For the text-containing cell, return its midpoint in (x, y) coordinate format. 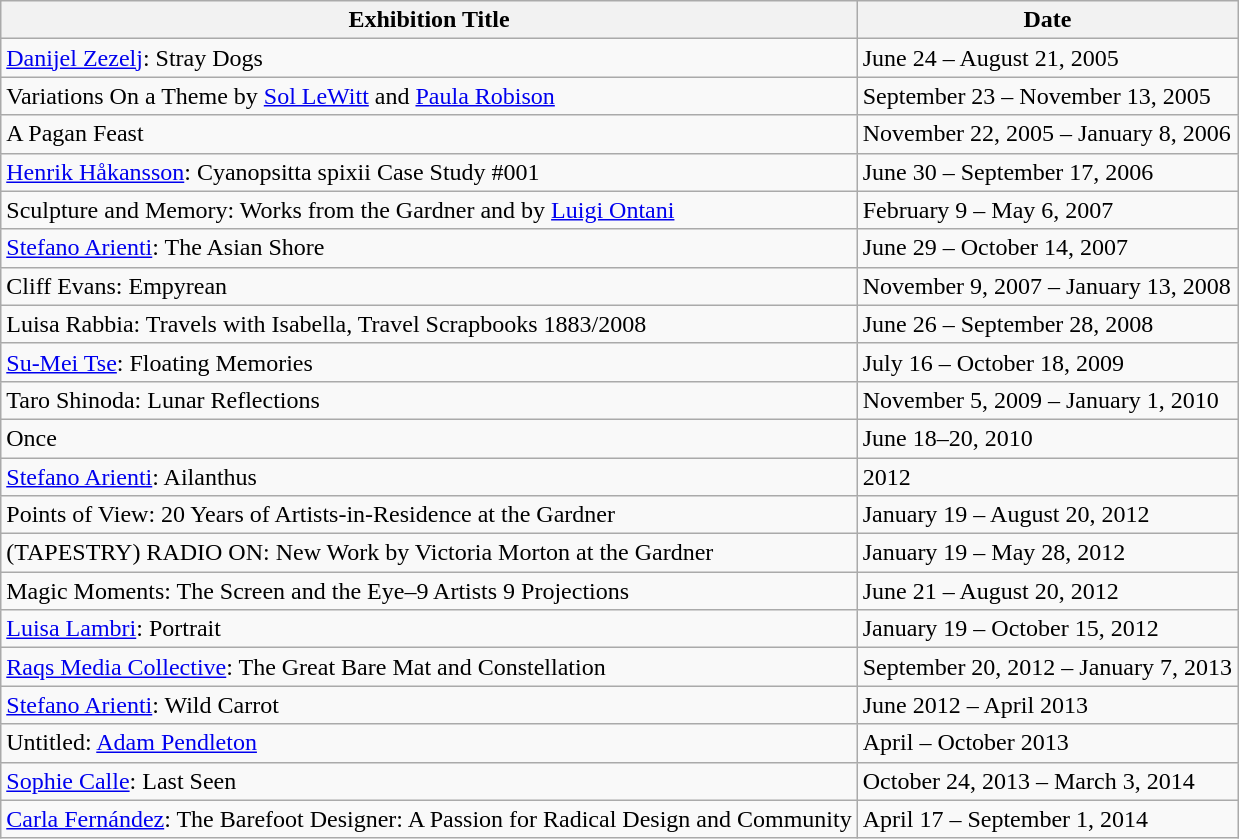
Sophie Calle: Last Seen (429, 781)
Su-Mei Tse: Floating Memories (429, 362)
June 21 – August 20, 2012 (1047, 591)
April 17 – September 1, 2014 (1047, 819)
Raqs Media Collective: The Great Bare Mat and Constellation (429, 667)
June 2012 – April 2013 (1047, 705)
A Pagan Feast (429, 134)
Cliff Evans: Empyrean (429, 286)
January 19 – August 20, 2012 (1047, 515)
Variations On a Theme by Sol LeWitt and Paula Robison (429, 96)
Danijel Zezelj: Stray Dogs (429, 58)
Sculpture and Memory: Works from the Gardner and by Luigi Ontani (429, 210)
October 24, 2013 – March 3, 2014 (1047, 781)
January 19 – October 15, 2012 (1047, 629)
Luisa Lambri: Portrait (429, 629)
February 9 – May 6, 2007 (1047, 210)
2012 (1047, 477)
(TAPESTRY) RADIO ON: New Work by Victoria Morton at the Gardner (429, 553)
September 20, 2012 – January 7, 2013 (1047, 667)
January 19 – May 28, 2012 (1047, 553)
Exhibition Title (429, 20)
July 16 – October 18, 2009 (1047, 362)
April – October 2013 (1047, 743)
November 9, 2007 – January 13, 2008 (1047, 286)
Carla Fernández: The Barefoot Designer: A Passion for Radical Design and Community (429, 819)
Untitled: Adam Pendleton (429, 743)
Stefano Arienti: Ailanthus (429, 477)
June 26 – September 28, 2008 (1047, 324)
Once (429, 438)
November 5, 2009 – January 1, 2010 (1047, 400)
Stefano Arienti: Wild Carrot (429, 705)
Magic Moments: The Screen and the Eye–9 Artists 9 Projections (429, 591)
June 29 – October 14, 2007 (1047, 248)
June 24 – August 21, 2005 (1047, 58)
June 18–20, 2010 (1047, 438)
September 23 – November 13, 2005 (1047, 96)
Points of View: 20 Years of Artists-in-Residence at the Gardner (429, 515)
Stefano Arienti: The Asian Shore (429, 248)
Date (1047, 20)
June 30 – September 17, 2006 (1047, 172)
November 22, 2005 – January 8, 2006 (1047, 134)
Henrik Håkansson: Cyanopsitta spixii Case Study #001 (429, 172)
Luisa Rabbia: Travels with Isabella, Travel Scrapbooks 1883/2008 (429, 324)
Taro Shinoda: Lunar Reflections (429, 400)
